Find where the given text appears and provide that cell's center as [X, Y] coordinate. 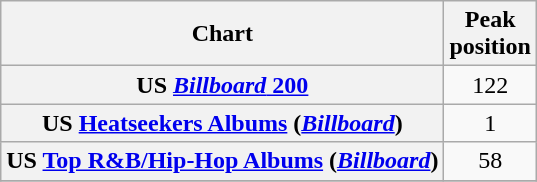
US Heatseekers Albums (Billboard) [222, 123]
1 [490, 123]
122 [490, 85]
Chart [222, 34]
58 [490, 161]
US Top R&B/Hip-Hop Albums (Billboard) [222, 161]
US Billboard 200 [222, 85]
Peakposition [490, 34]
